Provide the (x, y) coordinate of the cell's center where the given text is located.  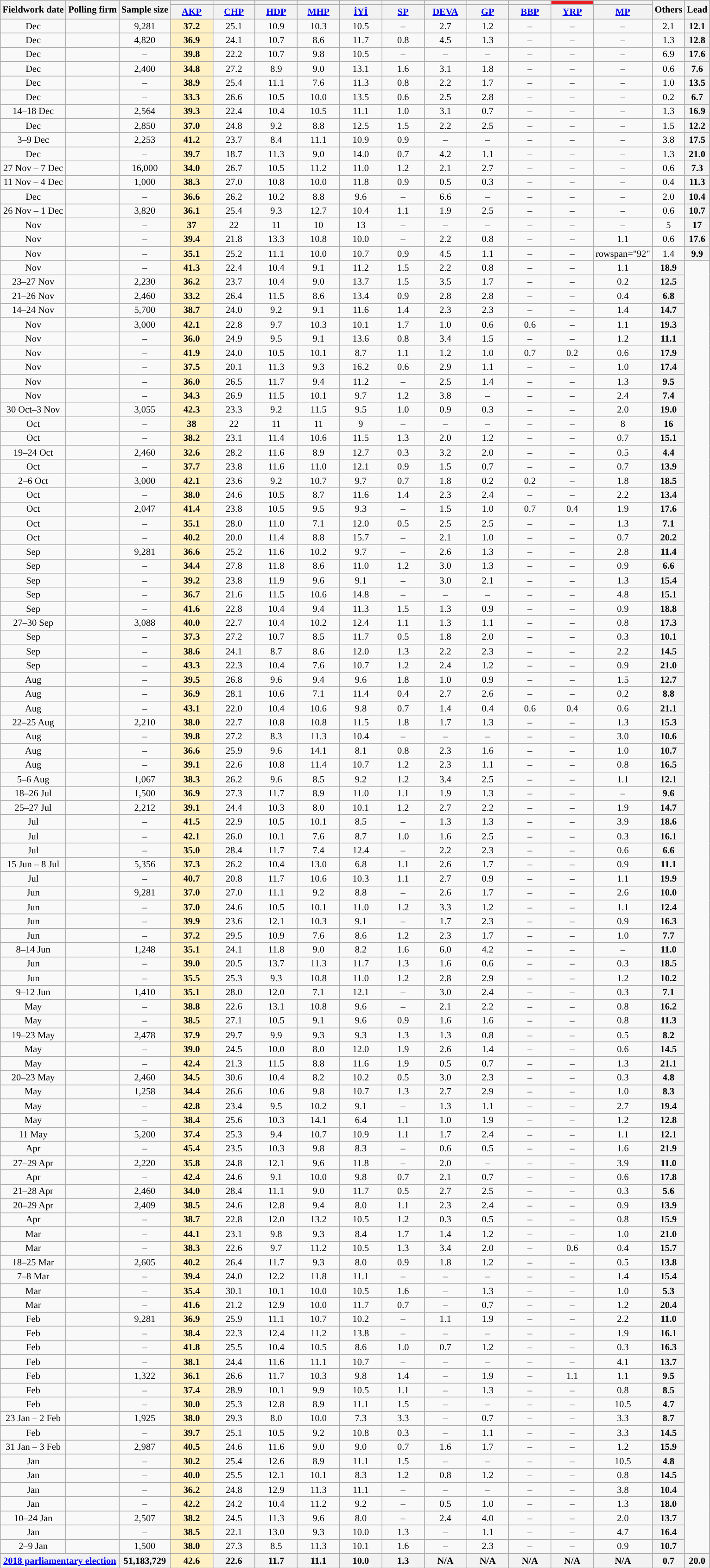
18.7 (234, 154)
5.3 (669, 1290)
40.5 (192, 1447)
27.8 (234, 566)
21–28 Apr (33, 1191)
22.9 (234, 821)
39.5 (192, 679)
43.3 (192, 666)
21.9 (669, 1149)
2,212 (145, 807)
10 (319, 225)
6.0 (445, 949)
34.3 (192, 396)
14–18 Dec (33, 111)
30.6 (234, 1077)
34.8 (192, 69)
26 Nov – 1 Dec (33, 210)
5.6 (669, 1191)
41.9 (192, 353)
8 (623, 424)
15 Jun – 8 Jul (33, 864)
29.5 (234, 935)
21–26 Nov (33, 296)
23–27 Nov (33, 282)
2,409 (145, 1205)
21.2 (234, 1305)
42.8 (192, 1106)
19.0 (669, 410)
3.2 (445, 452)
17.9 (669, 353)
24.9 (234, 338)
Lead (697, 9)
38.1 (192, 1362)
16.4 (669, 1532)
Others (669, 9)
37 (192, 225)
41.8 (192, 1348)
İYİ (361, 12)
13 (361, 225)
21.6 (234, 594)
41.3 (192, 268)
42.3 (192, 410)
26.8 (234, 679)
35.4 (192, 1290)
2,507 (145, 1518)
MP (623, 12)
8.1 (361, 751)
5,700 (145, 311)
37.5 (192, 367)
29.3 (234, 1418)
22.0 (234, 708)
42.2 (192, 1504)
18.8 (669, 609)
1,925 (145, 1418)
38.6 (192, 652)
DEVA (445, 12)
2,220 (145, 1162)
30.2 (192, 1461)
41.2 (192, 140)
22–25 Aug (33, 722)
37.9 (192, 1035)
BBP (530, 12)
2,987 (145, 1447)
27–29 Apr (33, 1162)
16 (669, 424)
14.0 (361, 154)
27 Nov – 7 Dec (33, 168)
6.4 (361, 1120)
18.9 (669, 268)
19.4 (669, 1106)
21.3 (234, 1063)
23.5 (234, 1149)
30.0 (192, 1404)
17 (697, 225)
30 Oct–3 Nov (33, 410)
19.9 (669, 879)
GP (488, 12)
11.9 (276, 580)
13.6 (361, 338)
12.6 (276, 1461)
19–23 May (33, 1035)
28.2 (234, 452)
28.1 (234, 694)
35.5 (192, 978)
29.7 (234, 1035)
CHP (234, 12)
1,322 (145, 1376)
19–24 Oct (33, 452)
3.5 (445, 282)
17.8 (669, 1177)
25–27 Jul (33, 807)
Sample size (145, 9)
MHP (319, 12)
32.6 (192, 452)
4,820 (145, 40)
1,000 (145, 183)
2–6 Oct (33, 481)
22.2 (234, 55)
39.2 (192, 580)
20.4 (669, 1305)
19.3 (669, 324)
3,088 (145, 623)
20.1 (234, 367)
15.3 (669, 722)
30.1 (234, 1290)
7.7 (669, 935)
39.3 (192, 111)
2,210 (145, 722)
38 (192, 424)
20–29 Apr (33, 1205)
39.9 (192, 921)
27–30 Sep (33, 623)
2,400 (145, 69)
16.9 (697, 111)
AKP (192, 12)
17.4 (669, 367)
3,055 (145, 410)
rowspan="92" (623, 253)
4.0 (488, 1518)
10–24 Jan (33, 1518)
41.5 (192, 821)
9 (361, 424)
17.5 (697, 140)
20.5 (234, 964)
1,410 (145, 992)
6.7 (697, 97)
51,183,729 (145, 1561)
2,478 (145, 1035)
35.8 (192, 1162)
2018 parliamentary election (60, 1561)
18–25 Mar (33, 1263)
4.4 (669, 452)
44.1 (192, 1234)
26.9 (234, 396)
31 Jan – 3 Feb (33, 1447)
34.5 (192, 1077)
16.5 (669, 765)
38.9 (192, 83)
1,248 (145, 949)
26.7 (234, 168)
17.3 (669, 623)
2,047 (145, 509)
18–26 Jul (33, 794)
27.1 (234, 1021)
37.7 (192, 466)
20.8 (234, 879)
5,356 (145, 864)
23 Jan – 2 Feb (33, 1418)
1,258 (145, 1092)
33.2 (192, 296)
2,850 (145, 125)
2,230 (145, 282)
35.0 (192, 850)
40.7 (192, 879)
42.6 (192, 1561)
26.0 (234, 836)
3,820 (145, 210)
45.4 (192, 1149)
22.1 (234, 1532)
8–14 Jun (33, 949)
20–23 May (33, 1077)
2,564 (145, 111)
26.5 (234, 381)
SP (403, 12)
28.9 (234, 1390)
14.8 (361, 594)
36.7 (192, 594)
Polling firm (92, 9)
9–12 Jun (33, 992)
7–8 Mar (33, 1276)
18.0 (669, 1504)
21.8 (234, 239)
18.6 (669, 821)
HDP (276, 12)
16,000 (145, 168)
14–24 Nov (33, 311)
20.2 (669, 538)
38.8 (192, 1007)
23.4 (234, 1106)
5–6 Aug (33, 779)
43.1 (192, 708)
2,605 (145, 1263)
5,200 (145, 1135)
13.3 (276, 239)
Fieldwork date (33, 9)
41.4 (192, 509)
13.2 (319, 1220)
3–9 Dec (33, 140)
YRP (572, 12)
6.9 (669, 55)
33.3 (192, 97)
23.3 (234, 410)
24.2 (234, 1504)
11 May (33, 1135)
5 (669, 225)
2,253 (145, 140)
11 Nov – 4 Dec (33, 183)
2–9 Jan (33, 1546)
25.6 (234, 1120)
4.1 (623, 1362)
1,067 (145, 779)
